For the text-containing cell, return its midpoint in [X, Y] coordinate format. 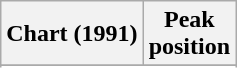
Peakposition [189, 34]
Chart (1991) [72, 34]
